Locate the cell with the specified text and output its (x, y) center coordinate. 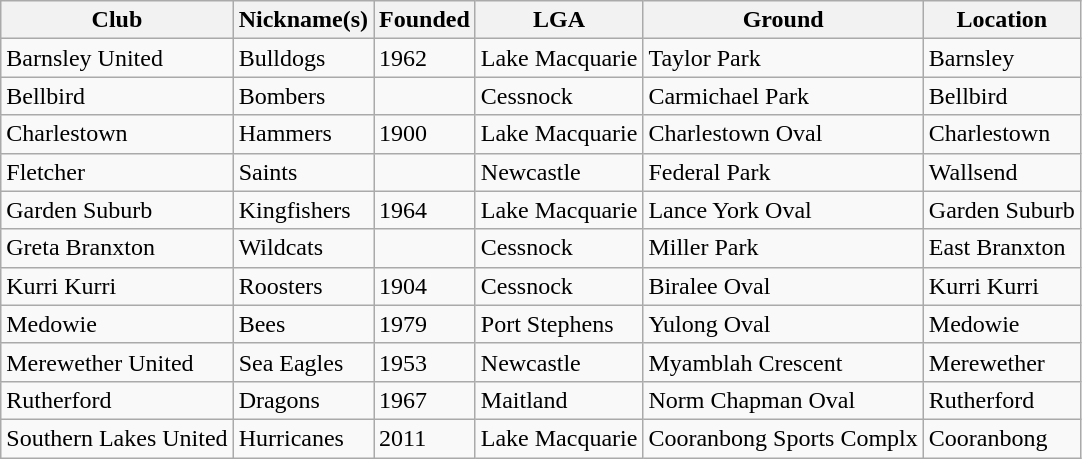
Founded (425, 20)
Myamblah Crescent (783, 362)
1900 (425, 134)
2011 (425, 438)
Wallsend (1002, 172)
LGA (559, 20)
Carmichael Park (783, 96)
Kingfishers (303, 210)
Miller Park (783, 248)
Barnsley United (117, 58)
Southern Lakes United (117, 438)
1953 (425, 362)
Cooranbong Sports Complx (783, 438)
Hammers (303, 134)
Location (1002, 20)
Sea Eagles (303, 362)
Bombers (303, 96)
Wildcats (303, 248)
Lance York Oval (783, 210)
Norm Chapman Oval (783, 400)
Federal Park (783, 172)
Barnsley (1002, 58)
Saints (303, 172)
Club (117, 20)
Merewether United (117, 362)
Port Stephens (559, 324)
1964 (425, 210)
Merewether (1002, 362)
Bulldogs (303, 58)
Taylor Park (783, 58)
Dragons (303, 400)
Nickname(s) (303, 20)
Ground (783, 20)
East Branxton (1002, 248)
Fletcher (117, 172)
Maitland (559, 400)
Charlestown Oval (783, 134)
Hurricanes (303, 438)
Greta Branxton (117, 248)
Yulong Oval (783, 324)
1904 (425, 286)
Roosters (303, 286)
Cooranbong (1002, 438)
Bees (303, 324)
1962 (425, 58)
1967 (425, 400)
Biralee Oval (783, 286)
1979 (425, 324)
